Determine the (X, Y) coordinate at the center of the cell enclosing the given text.  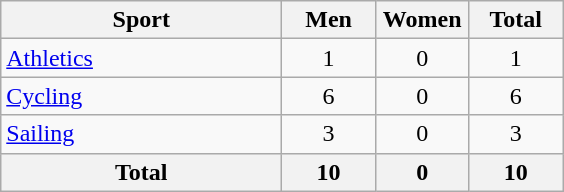
Sailing (142, 134)
Athletics (142, 58)
Sport (142, 20)
Men (329, 20)
Women (422, 20)
Cycling (142, 96)
